From the cell containing the given text, extract its center point as [X, Y] coordinate. 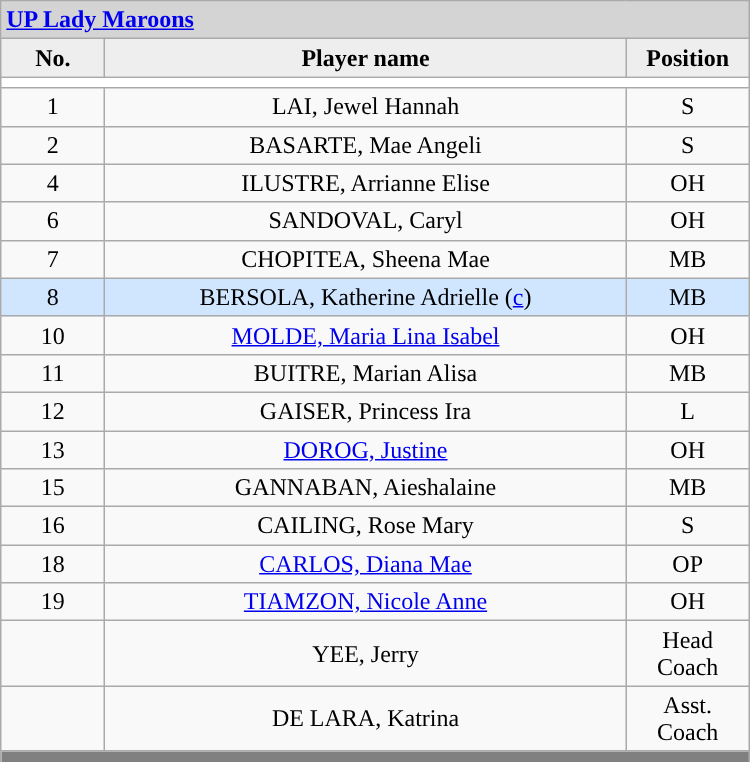
L [688, 411]
10 [53, 335]
Asst. Coach [688, 718]
BASARTE, Mae Angeli [366, 145]
8 [53, 297]
Head Coach [688, 654]
4 [53, 183]
YEE, Jerry [366, 654]
13 [53, 449]
1 [53, 107]
16 [53, 526]
DOROG, Justine [366, 449]
BERSOLA, Katherine Adrielle (c) [366, 297]
LAI, Jewel Hannah [366, 107]
ILUSTRE, Arrianne Elise [366, 183]
Position [688, 58]
SANDOVAL, Caryl [366, 221]
TIAMZON, Nicole Anne [366, 602]
DE LARA, Katrina [366, 718]
15 [53, 488]
7 [53, 259]
CARLOS, Diana Mae [366, 564]
No. [53, 58]
GANNABAN, Aieshalaine [366, 488]
CHOPITEA, Sheena Mae [366, 259]
12 [53, 411]
GAISER, Princess Ira [366, 411]
MOLDE, Maria Lina Isabel [366, 335]
19 [53, 602]
OP [688, 564]
CAILING, Rose Mary [366, 526]
11 [53, 373]
Player name [366, 58]
BUITRE, Marian Alisa [366, 373]
UP Lady Maroons [375, 20]
18 [53, 564]
6 [53, 221]
2 [53, 145]
